Locate the cell with the specified text and output its [X, Y] center coordinate. 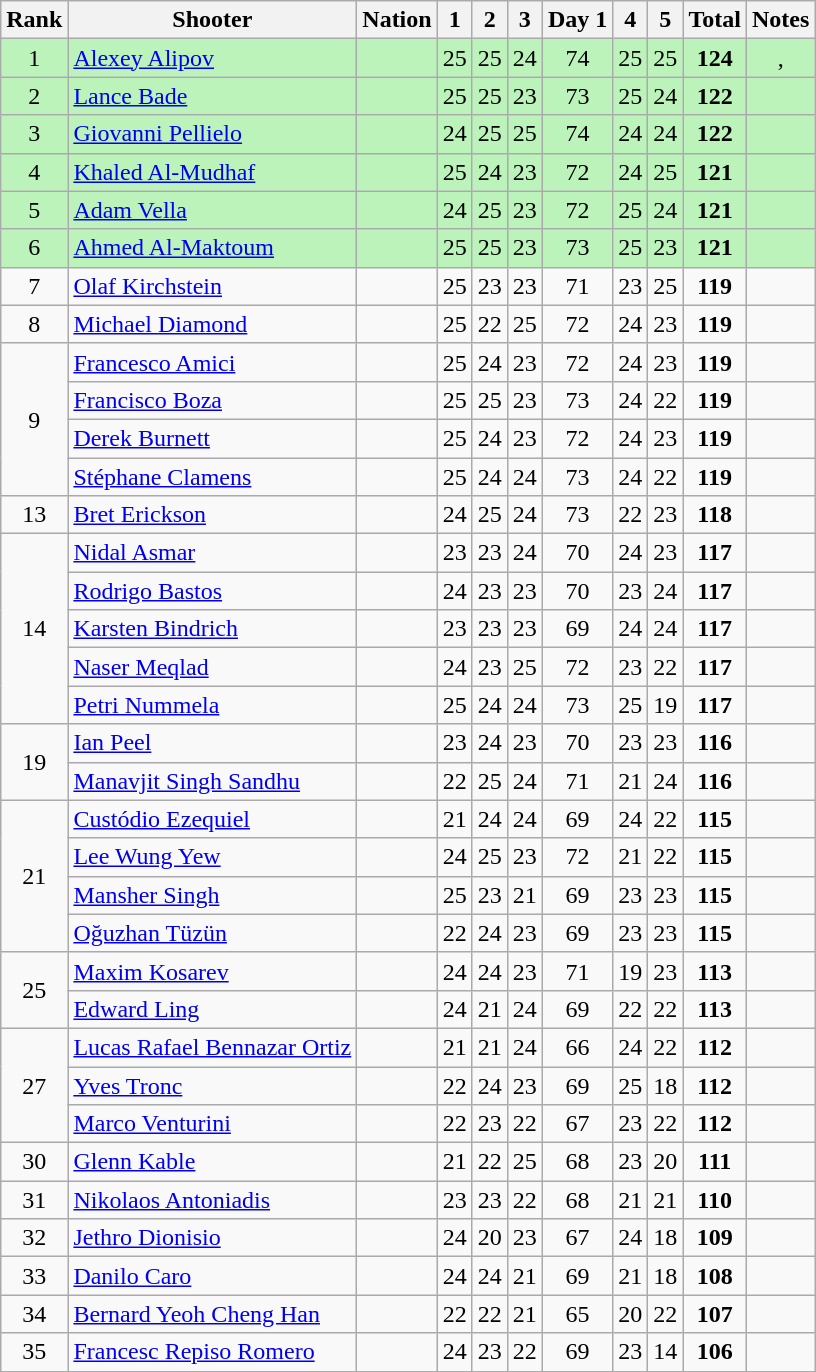
118 [715, 515]
107 [715, 1314]
124 [715, 58]
Notes [780, 20]
, [780, 58]
Day 1 [577, 20]
Rank [34, 20]
Adam Vella [212, 210]
31 [34, 1200]
Lucas Rafael Bennazar Ortiz [212, 1047]
Jethro Dionisio [212, 1238]
Maxim Kosarev [212, 971]
Francisco Boza [212, 400]
Francesc Repiso Romero [212, 1352]
Karsten Bindrich [212, 629]
Nidal Asmar [212, 553]
Giovanni Pellielo [212, 134]
Marco Venturini [212, 1124]
111 [715, 1162]
Ian Peel [212, 743]
Naser Meqlad [212, 667]
109 [715, 1238]
32 [34, 1238]
Nation [397, 20]
34 [34, 1314]
Bret Erickson [212, 515]
33 [34, 1276]
Nikolaos Antoniadis [212, 1200]
Shooter [212, 20]
Glenn Kable [212, 1162]
Mansher Singh [212, 895]
Danilo Caro [212, 1276]
Olaf Kirchstein [212, 286]
Lee Wung Yew [212, 857]
Manavjit Singh Sandhu [212, 781]
Derek Burnett [212, 438]
Oğuzhan Tüzün [212, 933]
Stéphane Clamens [212, 477]
Alexey Alipov [212, 58]
9 [34, 419]
Rodrigo Bastos [212, 591]
66 [577, 1047]
Francesco Amici [212, 362]
Total [715, 20]
13 [34, 515]
Edward Ling [212, 1009]
8 [34, 324]
6 [34, 248]
30 [34, 1162]
35 [34, 1352]
Yves Tronc [212, 1085]
Custódio Ezequiel [212, 819]
Ahmed Al-Maktoum [212, 248]
Lance Bade [212, 96]
110 [715, 1200]
Petri Nummela [212, 705]
Bernard Yeoh Cheng Han [212, 1314]
65 [577, 1314]
7 [34, 286]
106 [715, 1352]
27 [34, 1085]
108 [715, 1276]
Michael Diamond [212, 324]
Khaled Al-Mudhaf [212, 172]
